From the cell containing the given text, extract its center point as [x, y] coordinate. 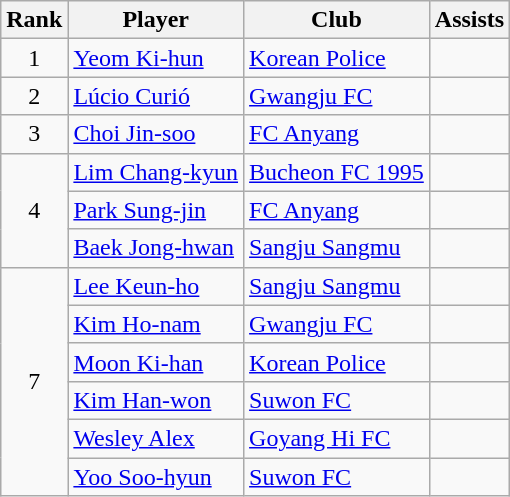
Rank [34, 20]
Lim Chang-kyun [156, 172]
Moon Ki-han [156, 362]
Kim Han-won [156, 400]
Wesley Alex [156, 438]
4 [34, 210]
Club [337, 20]
7 [34, 381]
Goyang Hi FC [337, 438]
1 [34, 58]
Baek Jong-hwan [156, 248]
Park Sung-jin [156, 210]
Lee Keun-ho [156, 286]
Choi Jin-soo [156, 134]
2 [34, 96]
Lúcio Curió [156, 96]
Bucheon FC 1995 [337, 172]
Assists [469, 20]
Yeom Ki-hun [156, 58]
Player [156, 20]
3 [34, 134]
Kim Ho-nam [156, 324]
Yoo Soo-hyun [156, 477]
